Output the [x, y] coordinate of the center of the cell containing the given text.  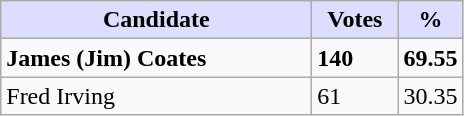
30.35 [430, 96]
Candidate [156, 20]
69.55 [430, 58]
Votes [355, 20]
James (Jim) Coates [156, 58]
% [430, 20]
Fred Irving [156, 96]
61 [355, 96]
140 [355, 58]
